Extract the (x, y) coordinate from the center of the cell holding the provided text.  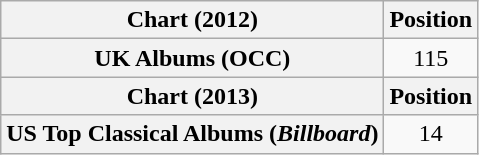
Chart (2012) (192, 20)
14 (431, 134)
115 (431, 58)
US Top Classical Albums (Billboard) (192, 134)
Chart (2013) (192, 96)
UK Albums (OCC) (192, 58)
